Output the (x, y) coordinate of the center of the cell containing the given text.  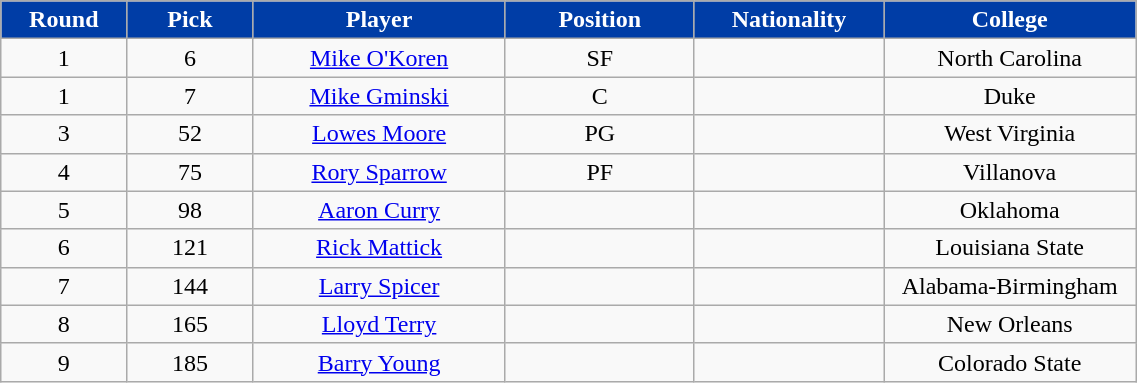
4 (64, 172)
8 (64, 324)
New Orleans (1010, 324)
Lowes Moore (379, 134)
Nationality (788, 20)
75 (190, 172)
Rick Mattick (379, 248)
PG (600, 134)
185 (190, 362)
PF (600, 172)
52 (190, 134)
Position (600, 20)
5 (64, 210)
Aaron Curry (379, 210)
Duke (1010, 96)
C (600, 96)
Louisiana State (1010, 248)
SF (600, 58)
165 (190, 324)
Villanova (1010, 172)
Oklahoma (1010, 210)
98 (190, 210)
Rory Sparrow (379, 172)
Mike O'Koren (379, 58)
Player (379, 20)
Colorado State (1010, 362)
Barry Young (379, 362)
Lloyd Terry (379, 324)
3 (64, 134)
Round (64, 20)
Mike Gminski (379, 96)
121 (190, 248)
Alabama-Birmingham (1010, 286)
North Carolina (1010, 58)
Pick (190, 20)
Larry Spicer (379, 286)
9 (64, 362)
College (1010, 20)
144 (190, 286)
West Virginia (1010, 134)
